From the cell containing the given text, extract its center point as [X, Y] coordinate. 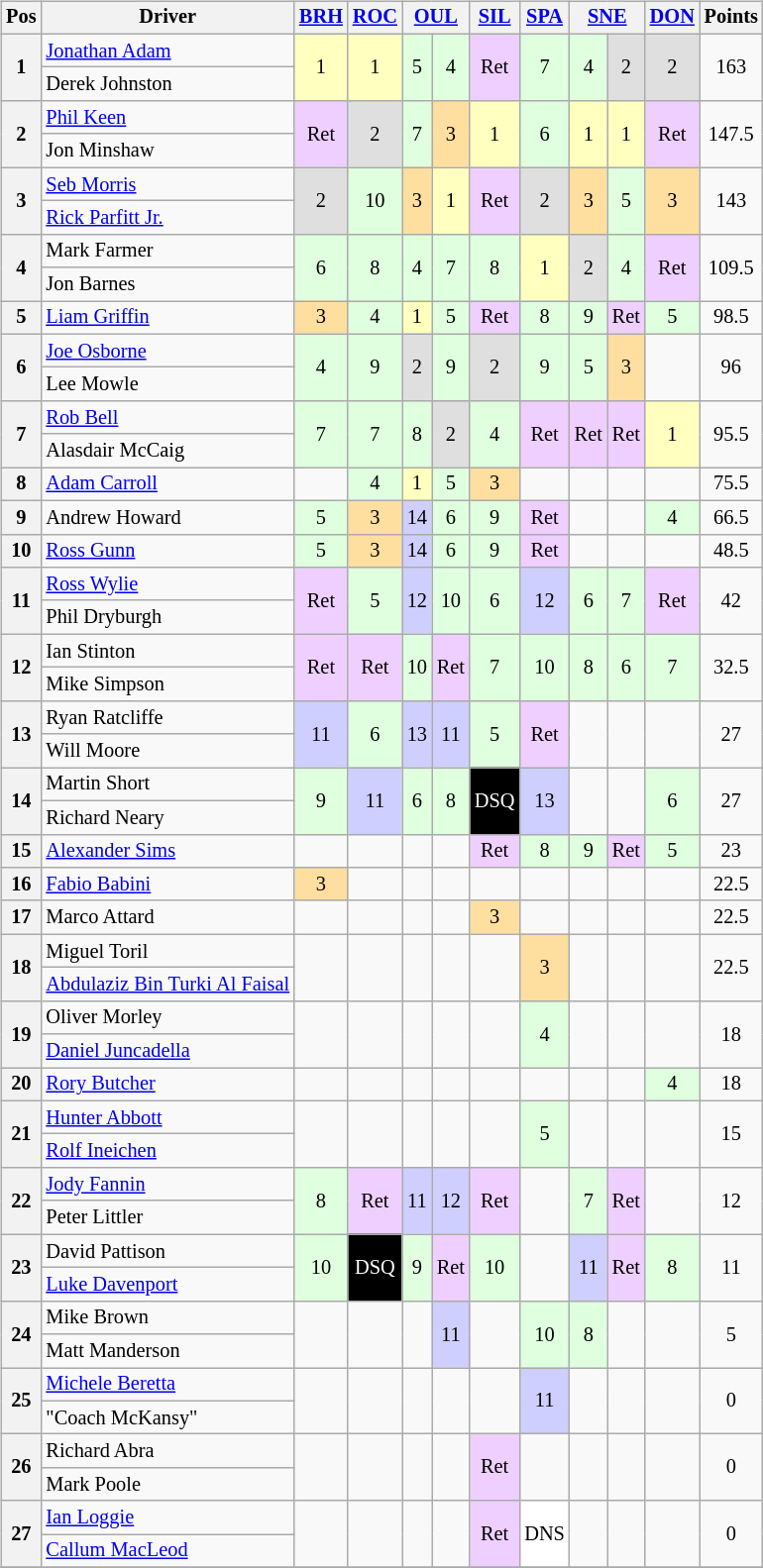
DON [672, 18]
Matt Manderson [166, 1351]
26 [21, 1468]
Peter Littler [166, 1217]
Ian Stinton [166, 651]
17 [21, 917]
Adam Carroll [166, 484]
Abdulaziz Bin Turki Al Faisal [166, 985]
Points [731, 18]
"Coach McKansy" [166, 1417]
Rob Bell [166, 418]
Ross Wylie [166, 584]
Rory Butcher [166, 1085]
Ryan Ratcliffe [166, 717]
Pos [21, 18]
Mike Simpson [166, 684]
Michele Beretta [166, 1385]
Alexander Sims [166, 851]
Daniel Juncadella [166, 1051]
96 [731, 366]
Rick Parfitt Jr. [166, 218]
Miguel Toril [166, 951]
Alasdair McCaig [166, 451]
DNS [544, 1533]
16 [21, 885]
109.5 [731, 267]
163 [731, 67]
32.5 [731, 668]
Phil Keen [166, 118]
21 [21, 1133]
Andrew Howard [166, 517]
Ross Gunn [166, 551]
98.5 [731, 318]
Lee Mowle [166, 384]
22 [21, 1201]
66.5 [731, 517]
20 [21, 1085]
Liam Griffin [166, 318]
Mark Poole [166, 1485]
Seb Morris [166, 184]
SIL [494, 18]
Jon Minshaw [166, 151]
Derek Johnston [166, 84]
Mike Brown [166, 1317]
Driver [166, 18]
Phil Dryburgh [166, 617]
David Pattison [166, 1251]
95.5 [731, 434]
Luke Davenport [166, 1285]
Rolf Ineichen [166, 1151]
Joe Osborne [166, 351]
143 [731, 200]
42 [731, 600]
Jonathan Adam [166, 51]
24 [21, 1333]
147.5 [731, 135]
Jody Fannin [166, 1185]
Jon Barnes [166, 284]
25 [21, 1401]
ROC [375, 18]
Will Moore [166, 751]
SNE [607, 18]
Richard Neary [166, 817]
48.5 [731, 551]
OUL [436, 18]
19 [21, 1034]
Mark Farmer [166, 251]
Richard Abra [166, 1451]
Marco Attard [166, 917]
Oliver Morley [166, 1017]
Martin Short [166, 784]
Callum MacLeod [166, 1551]
Hunter Abbott [166, 1117]
Fabio Babini [166, 885]
75.5 [731, 484]
Ian Loggie [166, 1517]
BRH [321, 18]
SPA [544, 18]
